Scan for the cell matching the given text and deliver its (x, y) coordinate at center. 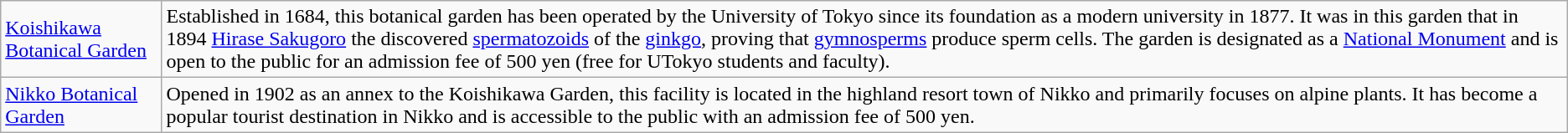
Nikko Botanical Garden (81, 105)
Koishikawa Botanical Garden (81, 39)
